Detect which cell encompasses the target text, then output its [X, Y] center coordinate. 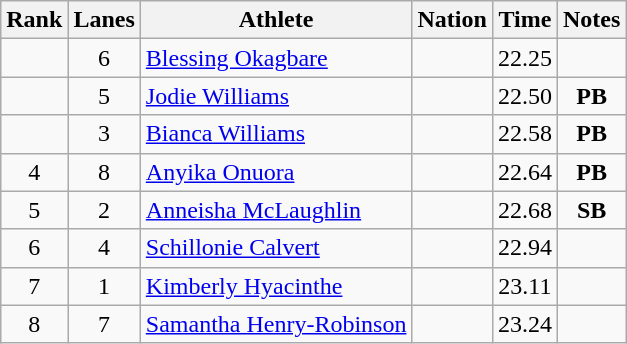
23.24 [524, 324]
22.50 [524, 96]
Schillonie Calvert [276, 248]
Anyika Onuora [276, 172]
Bianca Williams [276, 134]
Rank [34, 20]
Samantha Henry-Robinson [276, 324]
Notes [591, 20]
Athlete [276, 20]
22.94 [524, 248]
22.64 [524, 172]
22.68 [524, 210]
Blessing Okagbare [276, 58]
22.58 [524, 134]
Kimberly Hyacinthe [276, 286]
Lanes [104, 20]
1 [104, 286]
Nation [452, 20]
23.11 [524, 286]
Anneisha McLaughlin [276, 210]
22.25 [524, 58]
Jodie Williams [276, 96]
SB [591, 210]
3 [104, 134]
2 [104, 210]
Time [524, 20]
